Pinpoint the cell where the given text exists, returning its (x, y) midpoint coordinate. 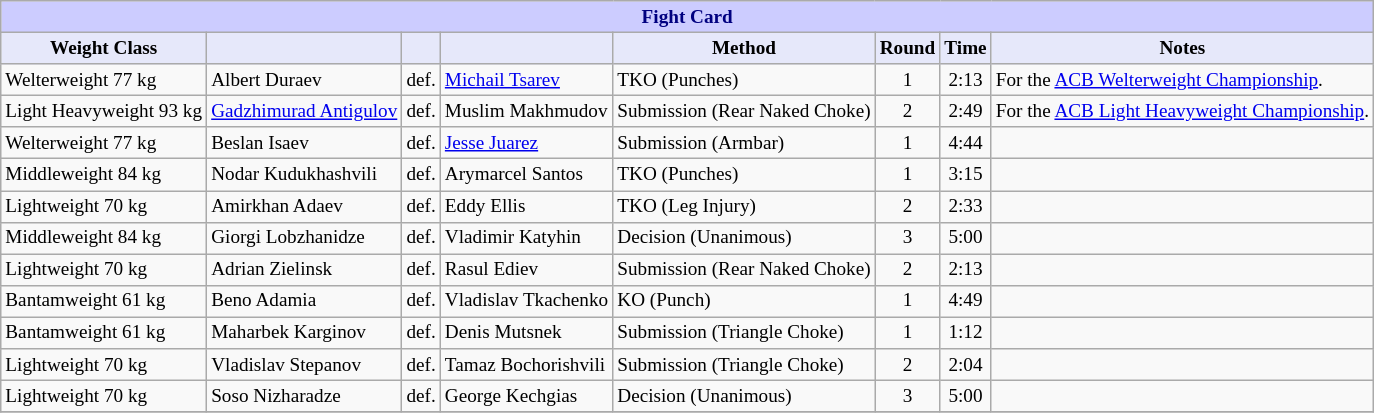
Vladislav Tkachenko (526, 301)
Adrian Zielinsk (304, 270)
Beslan Isaev (304, 143)
Tamaz Bochorishvili (526, 365)
Beno Adamia (304, 301)
Rasul Ediev (526, 270)
Denis Mutsnek (526, 333)
For the ACB Welterweight Championship. (1182, 80)
2:04 (966, 365)
Soso Nizharadze (304, 396)
Weight Class (104, 48)
3:15 (966, 175)
Eddy Ellis (526, 206)
TKO (Leg Injury) (744, 206)
Michail Tsarev (526, 80)
Vladimir Katyhin (526, 238)
Albert Duraev (304, 80)
2:49 (966, 111)
Round (908, 48)
Method (744, 48)
KO (Punch) (744, 301)
George Kechgias (526, 396)
Arymarcel Santos (526, 175)
For the ACB Light Heavyweight Championship. (1182, 111)
Amirkhan Adaev (304, 206)
Light Heavyweight 93 kg (104, 111)
Fight Card (688, 17)
Jesse Juarez (526, 143)
Giorgi Lobzhanidze (304, 238)
Notes (1182, 48)
Gadzhimurad Antigulov (304, 111)
2:33 (966, 206)
Maharbek Karginov (304, 333)
Submission (Armbar) (744, 143)
4:44 (966, 143)
Nodar Kudukhashvili (304, 175)
Time (966, 48)
1:12 (966, 333)
4:49 (966, 301)
Vladislav Stepanov (304, 365)
Muslim Makhmudov (526, 111)
